Find where the given text appears and provide that cell's center as (X, Y) coordinate. 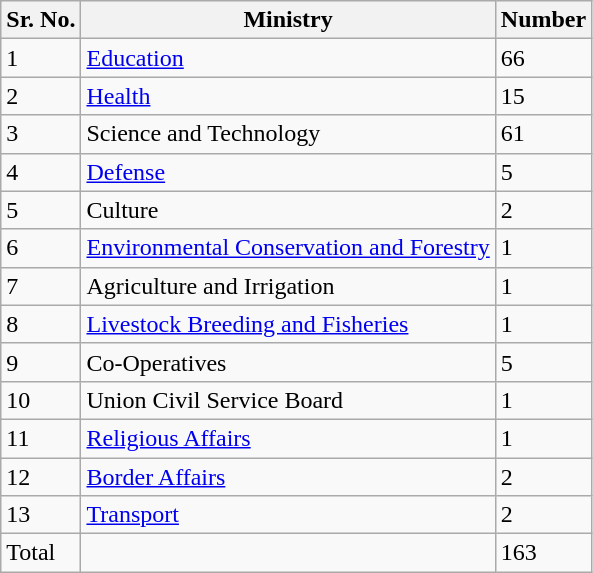
Environmental Conservation and Forestry (288, 248)
4 (41, 172)
Co-Operatives (288, 362)
10 (41, 400)
13 (41, 515)
6 (41, 248)
3 (41, 134)
9 (41, 362)
12 (41, 477)
163 (543, 553)
Education (288, 58)
Border Affairs (288, 477)
Defense (288, 172)
8 (41, 324)
Science and Technology (288, 134)
11 (41, 438)
Union Civil Service Board (288, 400)
Livestock Breeding and Fisheries (288, 324)
Health (288, 96)
Number (543, 20)
Ministry (288, 20)
Total (41, 553)
Agriculture and Irrigation (288, 286)
Transport (288, 515)
61 (543, 134)
Sr. No. (41, 20)
15 (543, 96)
66 (543, 58)
7 (41, 286)
Culture (288, 210)
Religious Affairs (288, 438)
